Return (x, y) of the center of cell containing provided text 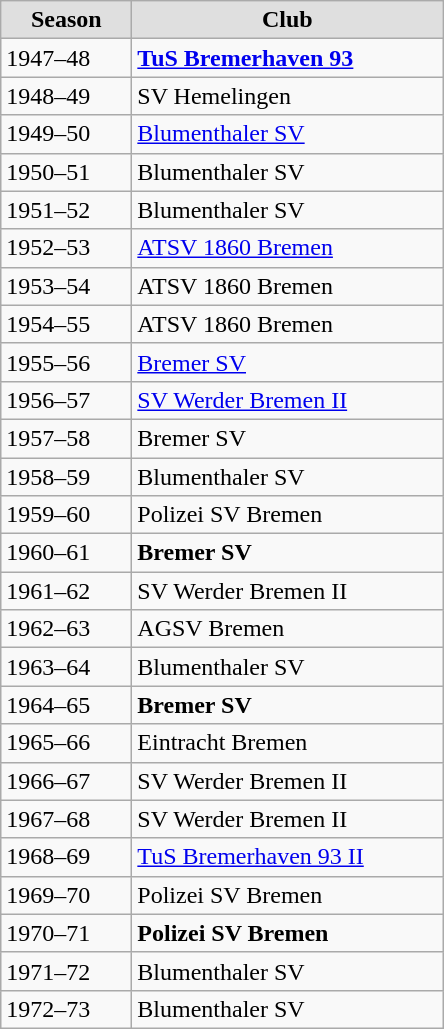
TuS Bremerhaven 93 II (288, 857)
1960–61 (66, 553)
1955–56 (66, 362)
1947–48 (66, 58)
TuS Bremerhaven 93 (288, 58)
1959–60 (66, 515)
1953–54 (66, 286)
1949–50 (66, 134)
1951–52 (66, 210)
1968–69 (66, 857)
SV Hemelingen (288, 96)
1965–66 (66, 743)
1954–55 (66, 324)
1958–59 (66, 477)
1972–73 (66, 1009)
1966–67 (66, 781)
1971–72 (66, 971)
1961–62 (66, 591)
1957–58 (66, 438)
AGSV Bremen (288, 629)
1948–49 (66, 96)
1970–71 (66, 933)
1950–51 (66, 172)
1963–64 (66, 667)
1967–68 (66, 819)
1964–65 (66, 705)
1969–70 (66, 895)
Season (66, 20)
Club (288, 20)
Eintracht Bremen (288, 743)
1952–53 (66, 248)
1956–57 (66, 400)
1962–63 (66, 629)
